Scan for the cell matching the given text and deliver its (x, y) coordinate at center. 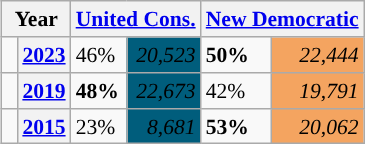
20,523 (164, 55)
22,444 (317, 55)
50% (236, 55)
53% (236, 126)
New Democratic (282, 19)
20,062 (317, 126)
46% (99, 55)
2019 (44, 91)
8,681 (164, 126)
2015 (44, 126)
2023 (44, 55)
19,791 (317, 91)
22,673 (164, 91)
48% (99, 91)
42% (236, 91)
Year (36, 19)
23% (99, 126)
United Cons. (136, 19)
